Output the (X, Y) coordinate of the center of the cell containing the given text.  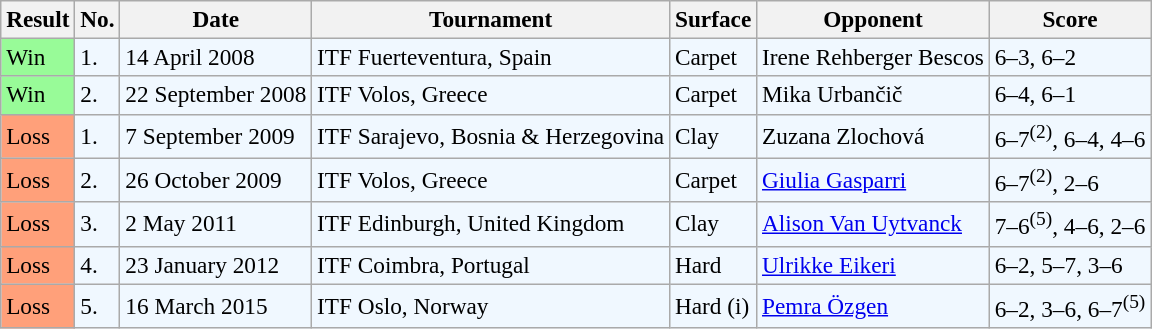
Ulrikke Eikeri (874, 265)
Opponent (874, 19)
Zuzana Zlochová (874, 136)
4. (98, 265)
Score (1070, 19)
22 September 2008 (216, 95)
5. (98, 306)
6–4, 6–1 (1070, 95)
ITF Sarajevo, Bosnia & Herzegovina (491, 136)
23 January 2012 (216, 265)
Result (38, 19)
Pemra Özgen (874, 306)
2 May 2011 (216, 224)
Hard (714, 265)
No. (98, 19)
Surface (714, 19)
6–2, 5–7, 3–6 (1070, 265)
Mika Urbančič (874, 95)
Hard (i) (714, 306)
ITF Coimbra, Portugal (491, 265)
Irene Rehberger Bescos (874, 57)
Alison Van Uytvanck (874, 224)
ITF Oslo, Norway (491, 306)
6–7(2), 2–6 (1070, 180)
ITF Edinburgh, United Kingdom (491, 224)
6–2, 3–6, 6–7(5) (1070, 306)
Giulia Gasparri (874, 180)
ITF Fuerteventura, Spain (491, 57)
Date (216, 19)
Tournament (491, 19)
26 October 2009 (216, 180)
6–3, 6–2 (1070, 57)
6–7(2), 6–4, 4–6 (1070, 136)
3. (98, 224)
14 April 2008 (216, 57)
7–6(5), 4–6, 2–6 (1070, 224)
16 March 2015 (216, 306)
7 September 2009 (216, 136)
